Pinpoint the cell where the given text exists, returning its (x, y) midpoint coordinate. 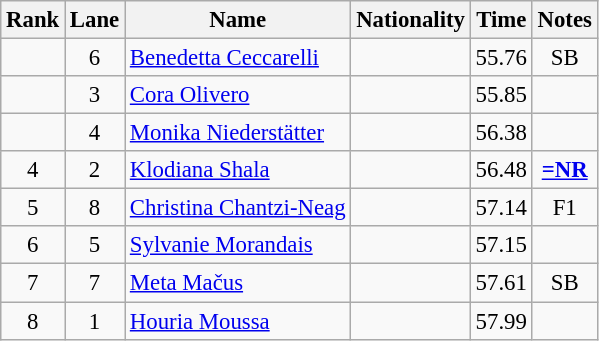
57.14 (501, 208)
57.15 (501, 245)
2 (95, 170)
56.38 (501, 133)
Cora Olivero (238, 95)
57.99 (501, 321)
Christina Chantzi-Neag (238, 208)
Monika Niederstätter (238, 133)
Meta Mačus (238, 283)
=NR (564, 170)
Name (238, 20)
F1 (564, 208)
Houria Moussa (238, 321)
3 (95, 95)
Sylvanie Morandais (238, 245)
Rank (33, 20)
Nationality (410, 20)
55.76 (501, 58)
Notes (564, 20)
Lane (95, 20)
Time (501, 20)
1 (95, 321)
57.61 (501, 283)
Klodiana Shala (238, 170)
56.48 (501, 170)
55.85 (501, 95)
Benedetta Ceccarelli (238, 58)
